Capture the cell that displays the provided text and extract its [x, y] central coordinate. 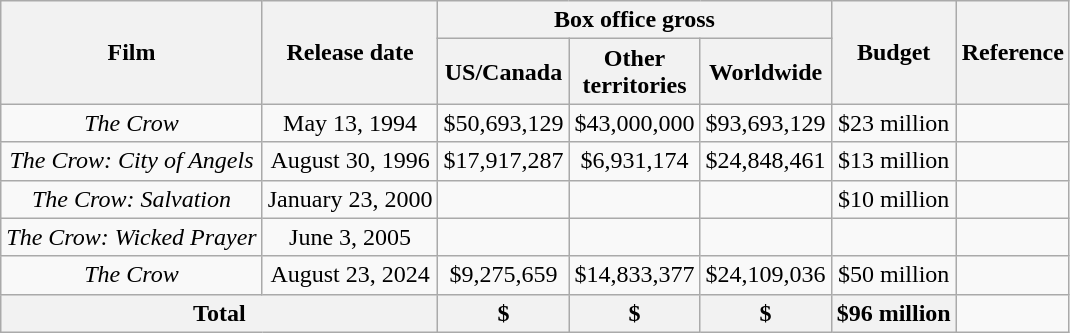
US/Canada [504, 72]
$50,693,129 [504, 123]
June 3, 2005 [350, 237]
$14,833,377 [634, 275]
The Crow: City of Angels [132, 161]
Box office gross [634, 20]
$24,109,036 [766, 275]
$50 million [894, 275]
$9,275,659 [504, 275]
May 13, 1994 [350, 123]
Reference [1012, 52]
$23 million [894, 123]
$13 million [894, 161]
Film [132, 52]
August 30, 1996 [350, 161]
$93,693,129 [766, 123]
Release date [350, 52]
Budget [894, 52]
Total [220, 313]
Other territories [634, 72]
$6,931,174 [634, 161]
The Crow: Wicked Prayer [132, 237]
Worldwide [766, 72]
August 23, 2024 [350, 275]
$24,848,461 [766, 161]
$96 million [894, 313]
January 23, 2000 [350, 199]
$10 million [894, 199]
The Crow: Salvation [132, 199]
$17,917,287 [504, 161]
$43,000,000 [634, 123]
